Scan for the cell matching the given text and deliver its (x, y) coordinate at center. 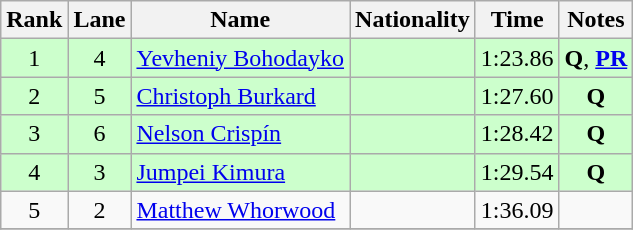
6 (100, 134)
Name (240, 20)
Matthew Whorwood (240, 210)
1:23.86 (517, 58)
Nelson Crispín (240, 134)
Rank (34, 20)
Christoph Burkard (240, 96)
1:27.60 (517, 96)
Nationality (413, 20)
1:29.54 (517, 172)
Lane (100, 20)
Q, PR (596, 58)
Jumpei Kimura (240, 172)
1:36.09 (517, 210)
Notes (596, 20)
Yevheniy Bohodayko (240, 58)
1:28.42 (517, 134)
Time (517, 20)
1 (34, 58)
